From the cell containing the given text, extract its center point as (x, y) coordinate. 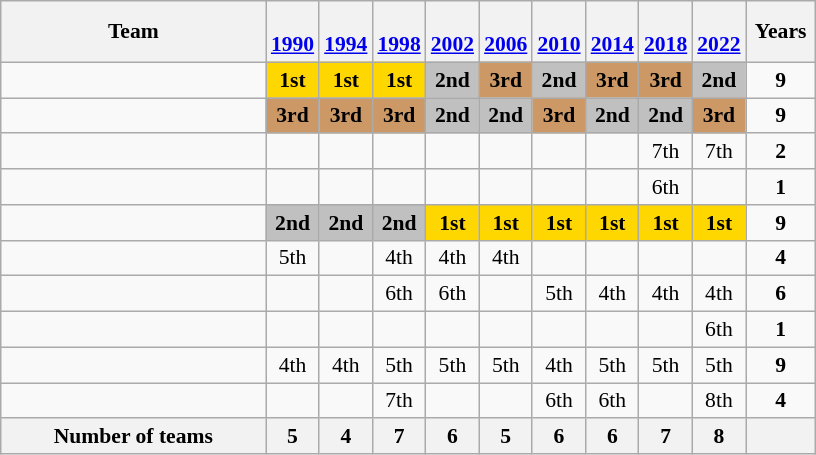
Team (134, 32)
Number of teams (134, 437)
2022 (718, 32)
2010 (558, 32)
2014 (612, 32)
2 (781, 152)
2018 (666, 32)
8th (718, 401)
2002 (452, 32)
8 (718, 437)
1998 (398, 32)
1990 (292, 32)
2006 (506, 32)
1994 (346, 32)
Years (781, 32)
